Detect which cell encompasses the target text, then output its [x, y] center coordinate. 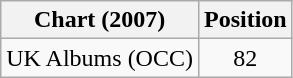
Chart (2007) [100, 20]
UK Albums (OCC) [100, 58]
Position [245, 20]
82 [245, 58]
